Identify which cell holds the provided text, then report its (x, y) central coordinate. 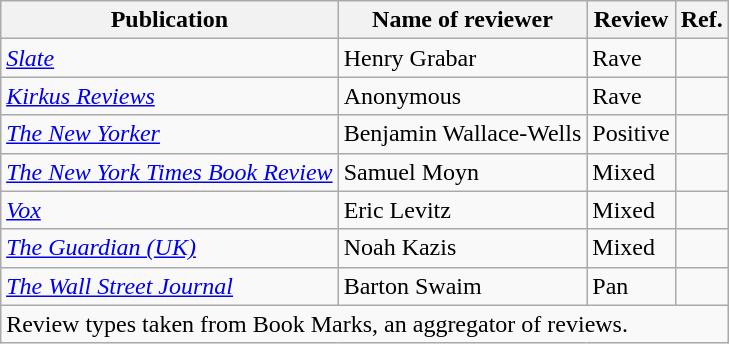
Barton Swaim (462, 286)
The New Yorker (170, 134)
Pan (631, 286)
The New York Times Book Review (170, 172)
Samuel Moyn (462, 172)
Noah Kazis (462, 248)
Vox (170, 210)
The Guardian (UK) (170, 248)
Henry Grabar (462, 58)
Ref. (702, 20)
Review (631, 20)
Publication (170, 20)
The Wall Street Journal (170, 286)
Slate (170, 58)
Anonymous (462, 96)
Name of reviewer (462, 20)
Eric Levitz (462, 210)
Kirkus Reviews (170, 96)
Review types taken from Book Marks, an aggregator of reviews. (365, 324)
Positive (631, 134)
Benjamin Wallace-Wells (462, 134)
